Find where the given text appears and provide that cell's center as [x, y] coordinate. 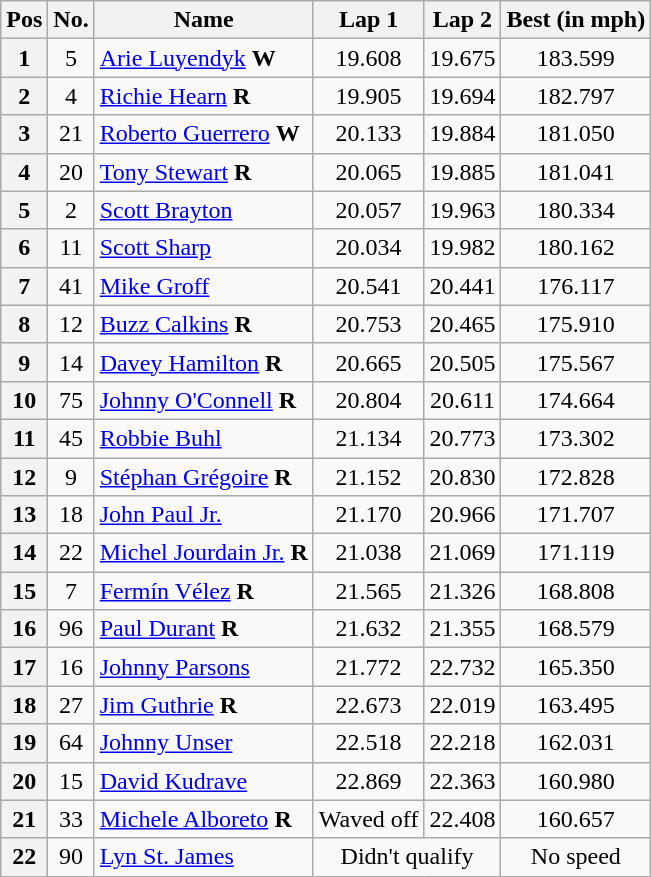
17 [24, 667]
No speed [576, 857]
19.694 [462, 96]
Paul Durant R [204, 629]
168.808 [576, 591]
21.326 [462, 591]
No. [71, 20]
160.980 [576, 781]
Richie Hearn R [204, 96]
Buzz Calkins R [204, 324]
Lap 2 [462, 20]
22.218 [462, 743]
175.910 [576, 324]
41 [71, 286]
Michele Alboreto R [204, 819]
Arie Luyendyk W [204, 58]
160.657 [576, 819]
20.830 [462, 477]
20.505 [462, 362]
20.441 [462, 286]
27 [71, 705]
John Paul Jr. [204, 515]
175.567 [576, 362]
183.599 [576, 58]
162.031 [576, 743]
Roberto Guerrero W [204, 134]
8 [24, 324]
21.632 [368, 629]
180.334 [576, 210]
90 [71, 857]
21.134 [368, 438]
45 [71, 438]
Robbie Buhl [204, 438]
21.038 [368, 553]
173.302 [576, 438]
20.034 [368, 248]
181.050 [576, 134]
171.119 [576, 553]
Waved off [368, 819]
20.541 [368, 286]
165.350 [576, 667]
171.707 [576, 515]
21.152 [368, 477]
20.465 [462, 324]
Johnny O'Connell R [204, 400]
6 [24, 248]
22.019 [462, 705]
Johnny Unser [204, 743]
Name [204, 20]
Stéphan Grégoire R [204, 477]
10 [24, 400]
20.133 [368, 134]
176.117 [576, 286]
Jim Guthrie R [204, 705]
Michel Jourdain Jr. R [204, 553]
21.565 [368, 591]
Fermín Vélez R [204, 591]
172.828 [576, 477]
182.797 [576, 96]
180.162 [576, 248]
181.041 [576, 172]
3 [24, 134]
19 [24, 743]
19.675 [462, 58]
20.665 [368, 362]
20.773 [462, 438]
174.664 [576, 400]
Davey Hamilton R [204, 362]
Scott Sharp [204, 248]
22.869 [368, 781]
22.732 [462, 667]
20.804 [368, 400]
Mike Groff [204, 286]
Pos [24, 20]
168.579 [576, 629]
21.170 [368, 515]
64 [71, 743]
Scott Brayton [204, 210]
19.608 [368, 58]
20.611 [462, 400]
22.673 [368, 705]
22.518 [368, 743]
19.884 [462, 134]
19.885 [462, 172]
Tony Stewart R [204, 172]
96 [71, 629]
163.495 [576, 705]
21.069 [462, 553]
13 [24, 515]
Best (in mph) [576, 20]
20.966 [462, 515]
20.057 [368, 210]
22.363 [462, 781]
75 [71, 400]
20.753 [368, 324]
1 [24, 58]
Johnny Parsons [204, 667]
19.963 [462, 210]
Lap 1 [368, 20]
19.905 [368, 96]
David Kudrave [204, 781]
19.982 [462, 248]
22.408 [462, 819]
33 [71, 819]
21.355 [462, 629]
20.065 [368, 172]
Lyn St. James [204, 857]
21.772 [368, 667]
Didn't qualify [407, 857]
